Return the [x, y] coordinate for the center point of the cell that contains the specified text.  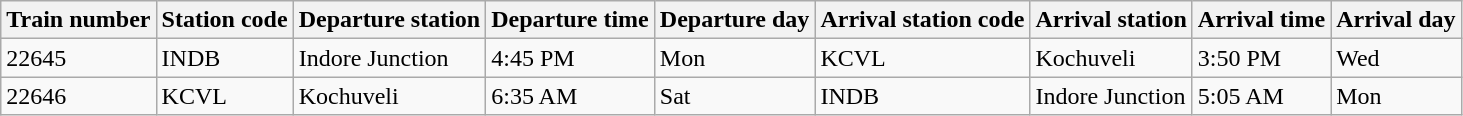
Departure day [734, 20]
Arrival time [1261, 20]
6:35 AM [570, 96]
Departure time [570, 20]
Train number [78, 20]
Arrival station code [922, 20]
Arrival station [1111, 20]
Station code [224, 20]
Departure station [390, 20]
Sat [734, 96]
Wed [1396, 58]
4:45 PM [570, 58]
22646 [78, 96]
22645 [78, 58]
5:05 AM [1261, 96]
Arrival day [1396, 20]
3:50 PM [1261, 58]
